Pinpoint the cell where the given text exists, returning its (X, Y) midpoint coordinate. 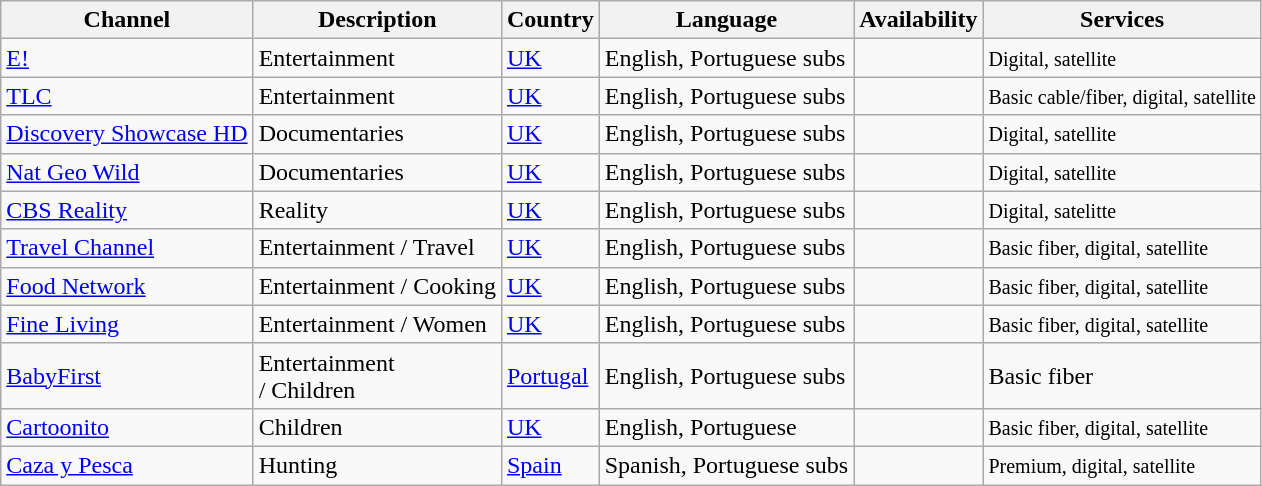
Cartoonito (127, 427)
Entertainment / Women (377, 324)
Entertainment / Cooking (377, 286)
Travel Channel (127, 248)
Fine Living (127, 324)
E! (127, 58)
CBS Reality (127, 210)
BabyFirst (127, 376)
Services (1122, 20)
Nat Geo Wild (127, 172)
Children (377, 427)
Country (550, 20)
Discovery Showcase HD (127, 134)
Channel (127, 20)
Spanish, Portuguese subs (726, 465)
TLC (127, 96)
Description (377, 20)
Premium, digital, satellite (1122, 465)
Entertainment/ Children (377, 376)
Basic cable/fiber, digital, satellite (1122, 96)
Food Network (127, 286)
Hunting (377, 465)
English, Portuguese (726, 427)
Language (726, 20)
Basic fiber (1122, 376)
Spain (550, 465)
Entertainment / Travel (377, 248)
Availability (918, 20)
Portugal (550, 376)
Caza y Pesca (127, 465)
Reality (377, 210)
Digital, satelitte (1122, 210)
